Pinpoint the cell where the given text exists, returning its (X, Y) midpoint coordinate. 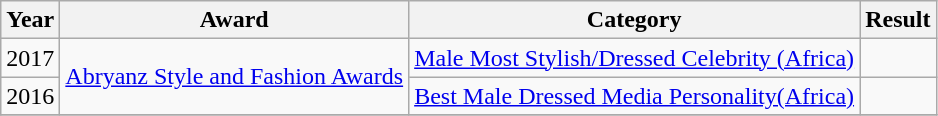
Result (898, 20)
Award (234, 20)
Best Male Dressed Media Personality(Africa) (634, 96)
Category (634, 20)
Year (30, 20)
2016 (30, 96)
Abryanz Style and Fashion Awards (234, 77)
Male Most Stylish/Dressed Celebrity (Africa) (634, 58)
2017 (30, 58)
